Return the (x, y) coordinate for the center point of the cell that contains the specified text.  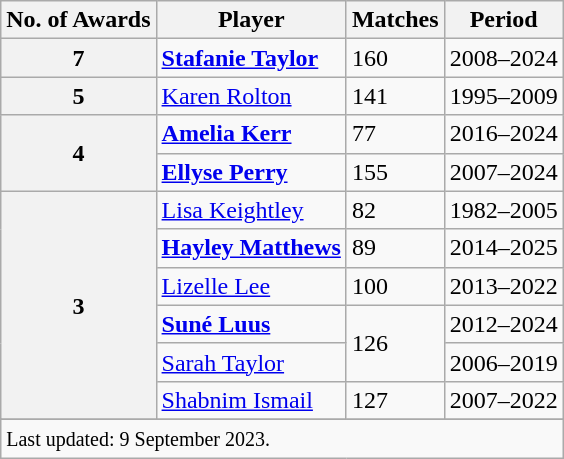
Suné Luus (251, 324)
127 (395, 400)
82 (395, 210)
2013–2022 (504, 286)
Shabnim Ismail (251, 400)
Karen Rolton (251, 96)
7 (78, 58)
Matches (395, 20)
2007–2022 (504, 400)
Ellyse Perry (251, 172)
141 (395, 96)
5 (78, 96)
Stafanie Taylor (251, 58)
4 (78, 153)
2016–2024 (504, 134)
1982–2005 (504, 210)
No. of Awards (78, 20)
Amelia Kerr (251, 134)
77 (395, 134)
Lizelle Lee (251, 286)
160 (395, 58)
3 (78, 305)
2007–2024 (504, 172)
Player (251, 20)
Last updated: 9 September 2023. (282, 438)
89 (395, 248)
2012–2024 (504, 324)
1995–2009 (504, 96)
Hayley Matthews (251, 248)
Sarah Taylor (251, 362)
100 (395, 286)
126 (395, 343)
Lisa Keightley (251, 210)
Period (504, 20)
2008–2024 (504, 58)
155 (395, 172)
2006–2019 (504, 362)
2014–2025 (504, 248)
